Find where the given text appears and provide that cell's center as (x, y) coordinate. 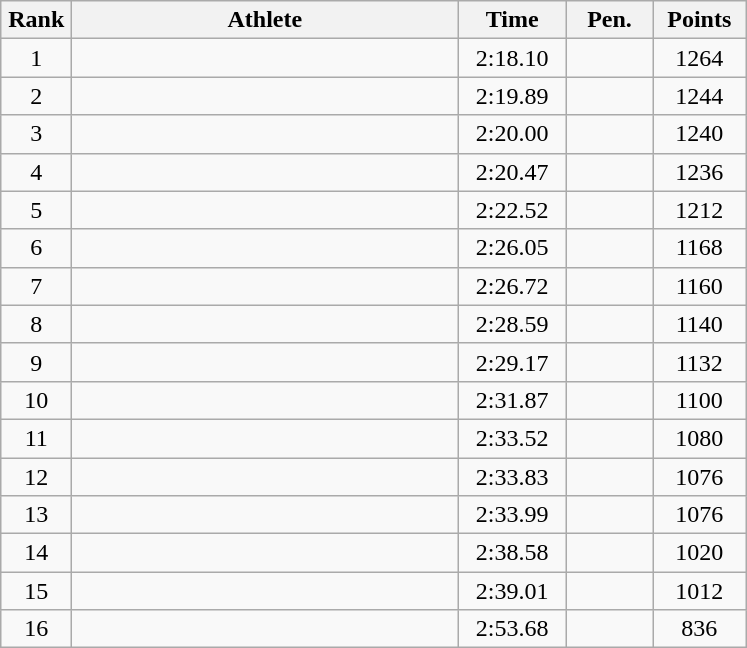
1236 (699, 172)
16 (36, 629)
2:29.17 (512, 362)
2:53.68 (512, 629)
8 (36, 324)
2:33.52 (512, 438)
1132 (699, 362)
7 (36, 286)
10 (36, 400)
2:20.47 (512, 172)
1264 (699, 58)
2:20.00 (512, 134)
2:38.58 (512, 553)
1160 (699, 286)
Rank (36, 20)
2:22.52 (512, 210)
2:39.01 (512, 591)
4 (36, 172)
1168 (699, 248)
1140 (699, 324)
1240 (699, 134)
5 (36, 210)
15 (36, 591)
6 (36, 248)
1080 (699, 438)
Points (699, 20)
1212 (699, 210)
11 (36, 438)
1100 (699, 400)
2:26.05 (512, 248)
2:19.89 (512, 96)
2:18.10 (512, 58)
836 (699, 629)
12 (36, 477)
1 (36, 58)
1012 (699, 591)
2:26.72 (512, 286)
2:33.83 (512, 477)
Pen. (609, 20)
9 (36, 362)
3 (36, 134)
2:33.99 (512, 515)
2:28.59 (512, 324)
14 (36, 553)
1244 (699, 96)
1020 (699, 553)
Time (512, 20)
2 (36, 96)
2:31.87 (512, 400)
Athlete (265, 20)
13 (36, 515)
